Return (X, Y) of the center of cell containing provided text 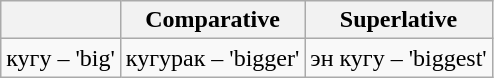
Superlative (398, 20)
Comparative (212, 20)
кугу – 'big' (61, 58)
эн кугу – 'biggest' (398, 58)
кугурак – 'bigger' (212, 58)
